Identify which cell holds the provided text, then report its [X, Y] central coordinate. 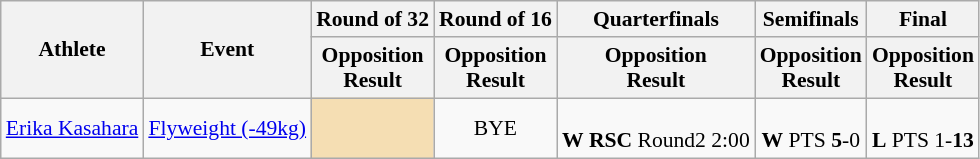
Athlete [72, 50]
W PTS 5-0 [811, 128]
L PTS 1-13 [923, 128]
Semifinals [811, 19]
Round of 16 [496, 19]
Final [923, 19]
Flyweight (-49kg) [227, 128]
Quarterfinals [656, 19]
Event [227, 50]
Round of 32 [372, 19]
W RSC Round2 2:00 [656, 128]
BYE [496, 128]
Erika Kasahara [72, 128]
